Detect which cell encompasses the target text, then output its (X, Y) center coordinate. 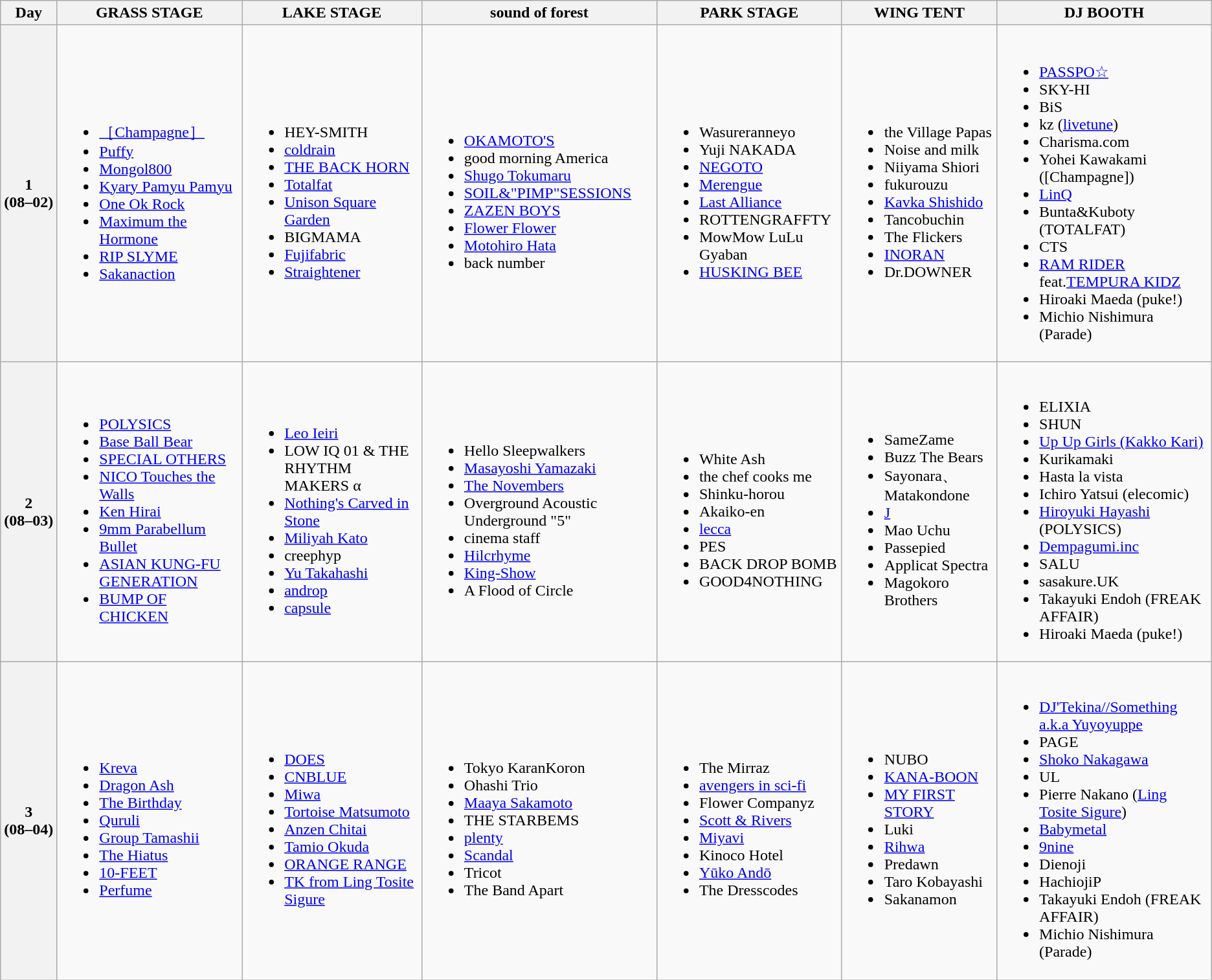
NUBOKANA-BOONMY FIRST STORYLukiRihwaPredawnTaro KobayashiSakanamon (919, 821)
WING TENT (919, 13)
WasureranneyoYuji NAKADANEGOTOMerengueLast AllianceROTTENGRAFFTYMowMow LuLu GyabanHUSKING BEE (749, 194)
The Mirrazavengers in sci-fiFlower CompanyzScott & RiversMiyaviKinoco HotelYūko AndōThe Dresscodes (749, 821)
Day (28, 13)
［Champagne］PuffyMongol800Kyary Pamyu PamyuOne Ok RockMaximum the HormoneRIP SLYMESakanaction (150, 194)
Leo IeiriLOW IQ 01 & THE RHYTHM MAKERS αNothing's Carved in StoneMiliyah KatocreephypYu Takahashiandropcapsule (332, 511)
PARK STAGE (749, 13)
1(08–02) (28, 194)
DJ BOOTH (1105, 13)
OKAMOTO'Sgood morning AmericaShugo TokumaruSOIL&"PIMP"SESSIONSZAZEN BOYSFlower FlowerMotohiro Hataback number (539, 194)
LAKE STAGE (332, 13)
POLYSICSBase Ball BearSPECIAL OTHERSNICO Touches the WallsKen Hirai9mm Parabellum BulletASIAN KUNG-FU GENERATIONBUMP OF CHICKEN (150, 511)
HEY-SMITHcoldrainTHE BACK HORNTotalfatUnison Square GardenBIGMAMAFujifabricStraightener (332, 194)
Hello SleepwalkersMasayoshi YamazakiThe NovembersOverground Acoustic Underground "5"cinema staffHilcrhymeKing-ShowA Flood of Circle (539, 511)
3(08–04) (28, 821)
White Ashthe chef cooks meShinku-horouAkaiko-enleccaPESBACK DROP BOMBGOOD4NOTHING (749, 511)
2(08–03) (28, 511)
sound of forest (539, 13)
KrevaDragon AshThe BirthdayQuruliGroup TamashiiThe Hiatus10-FEETPerfume (150, 821)
the Village PapasNoise and milkNiiyama ShiorifukurouzuKavka ShishidoTancobuchinThe FlickersINORANDr.DOWNER (919, 194)
DOESCNBLUEMiwaTortoise MatsumotoAnzen ChitaiTamio OkudaORANGE RANGETK from Ling Tosite Sigure (332, 821)
SameZameBuzz The BearsSayonara、 MatakondoneJMao UchuPassepiedApplicat SpectraMagokoro Brothers (919, 511)
Tokyo KaranKoronOhashi TrioMaaya SakamotoTHE STARBEMSplentyScandalTricotThe Band Apart (539, 821)
GRASS STAGE (150, 13)
